Detect which cell encompasses the target text, then output its (x, y) center coordinate. 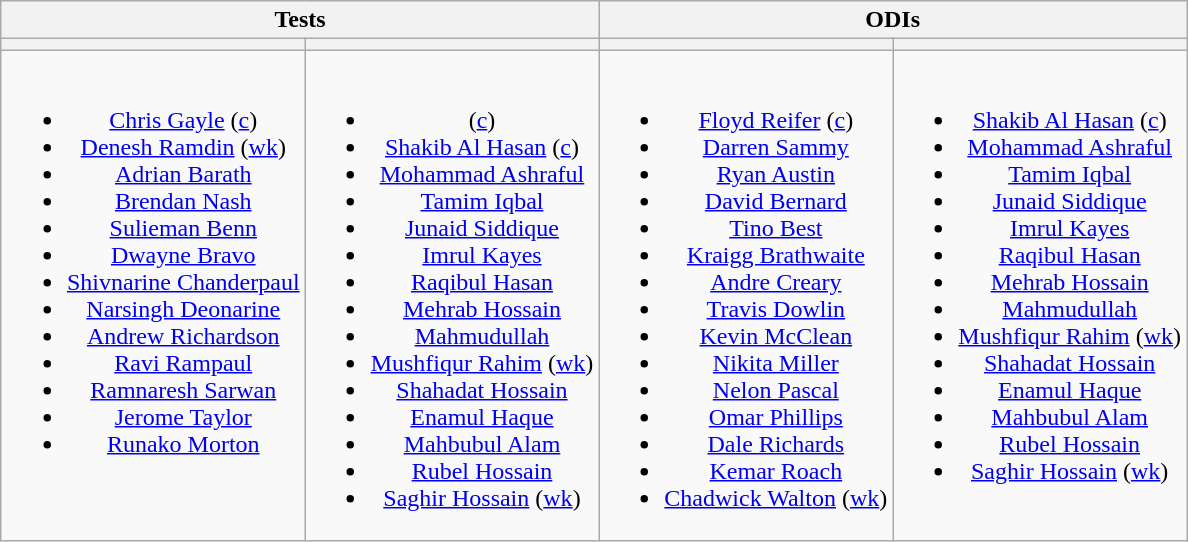
ODIs (893, 20)
Tests (300, 20)
